Identify which cell holds the provided text, then report its [X, Y] central coordinate. 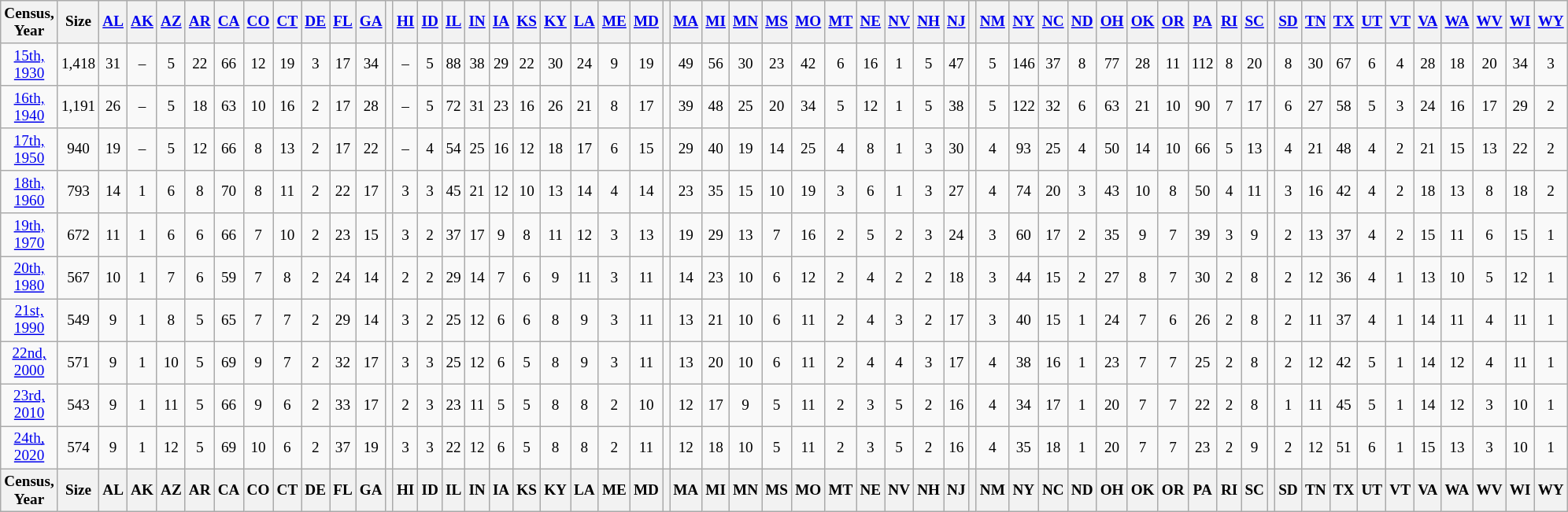
793 [78, 192]
672 [78, 234]
93 [1023, 149]
51 [1344, 448]
77 [1111, 64]
36 [1344, 277]
23rd, 2010 [30, 405]
56 [716, 64]
20th, 1980 [30, 277]
18th, 1960 [30, 192]
88 [453, 64]
22nd, 2000 [30, 363]
543 [78, 405]
549 [78, 320]
16th, 1940 [30, 107]
19th, 1970 [30, 234]
58 [1344, 107]
54 [453, 149]
940 [78, 149]
60 [1023, 234]
112 [1203, 64]
17th, 1950 [30, 149]
43 [1111, 192]
24th, 2020 [30, 448]
1,191 [78, 107]
146 [1023, 64]
44 [1023, 277]
567 [78, 277]
21st, 1990 [30, 320]
47 [957, 64]
571 [78, 363]
122 [1023, 107]
15th, 1930 [30, 64]
33 [343, 405]
49 [686, 64]
70 [228, 192]
59 [228, 277]
67 [1344, 64]
90 [1203, 107]
65 [228, 320]
74 [1023, 192]
574 [78, 448]
72 [453, 107]
1,418 [78, 64]
